Pinpoint the cell where the given text exists, returning its (x, y) midpoint coordinate. 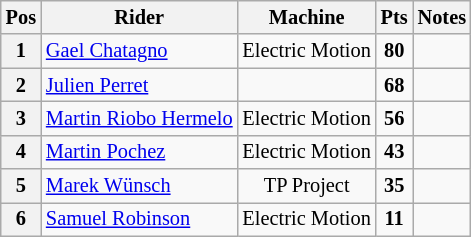
Martin Pochez (140, 152)
TP Project (307, 186)
68 (394, 85)
11 (394, 219)
56 (394, 118)
6 (21, 219)
Notes (442, 17)
Rider (140, 17)
Pts (394, 17)
2 (21, 85)
Martin Riobo Hermelo (140, 118)
80 (394, 51)
Pos (21, 17)
4 (21, 152)
3 (21, 118)
35 (394, 186)
43 (394, 152)
Samuel Robinson (140, 219)
1 (21, 51)
Julien Perret (140, 85)
Marek Wünsch (140, 186)
Machine (307, 17)
Gael Chatagno (140, 51)
5 (21, 186)
